Locate the cell with the specified text and output its (x, y) center coordinate. 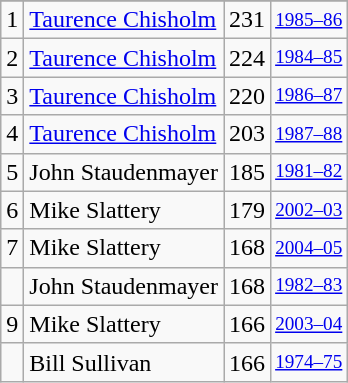
2003–04 (309, 324)
Bill Sullivan (124, 362)
231 (248, 20)
224 (248, 58)
1987–88 (309, 134)
2 (12, 58)
6 (12, 210)
9 (12, 324)
2004–05 (309, 248)
4 (12, 134)
185 (248, 172)
1985–86 (309, 20)
7 (12, 248)
220 (248, 96)
3 (12, 96)
179 (248, 210)
1981–82 (309, 172)
1984–85 (309, 58)
1986–87 (309, 96)
1974–75 (309, 362)
1 (12, 20)
1982–83 (309, 286)
203 (248, 134)
5 (12, 172)
2002–03 (309, 210)
